Extract the (X, Y) coordinate from the center of the cell holding the provided text.  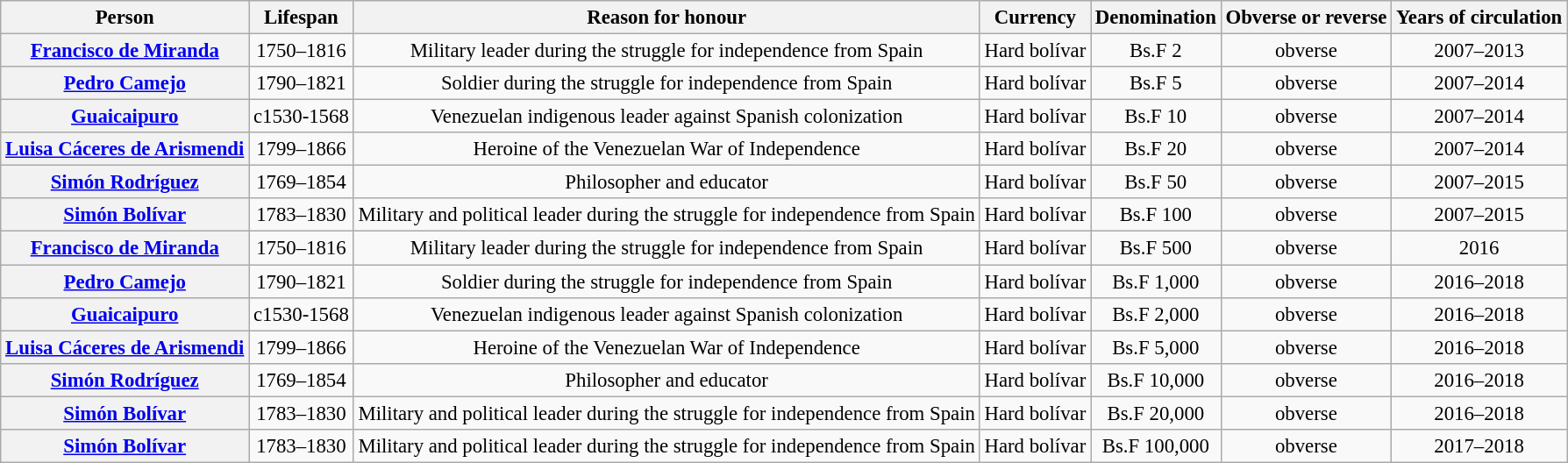
Reason for honour (666, 18)
Bs.F 2,000 (1156, 314)
Bs.F 5 (1156, 83)
Bs.F 100 (1156, 215)
Bs.F 1,000 (1156, 281)
Lifespan (302, 18)
Bs.F 2 (1156, 51)
Bs.F 20 (1156, 149)
2007–2013 (1479, 51)
Bs.F 50 (1156, 182)
Bs.F 100,000 (1156, 446)
2017–2018 (1479, 446)
Obverse or reverse (1306, 18)
Bs.F 10,000 (1156, 380)
2016 (1479, 248)
Bs.F 500 (1156, 248)
Denomination (1156, 18)
Bs.F 10 (1156, 117)
Currency (1035, 18)
Person (125, 18)
Bs.F 20,000 (1156, 413)
Years of circulation (1479, 18)
Bs.F 5,000 (1156, 347)
